Pinpoint the cell where the given text exists, returning its [X, Y] midpoint coordinate. 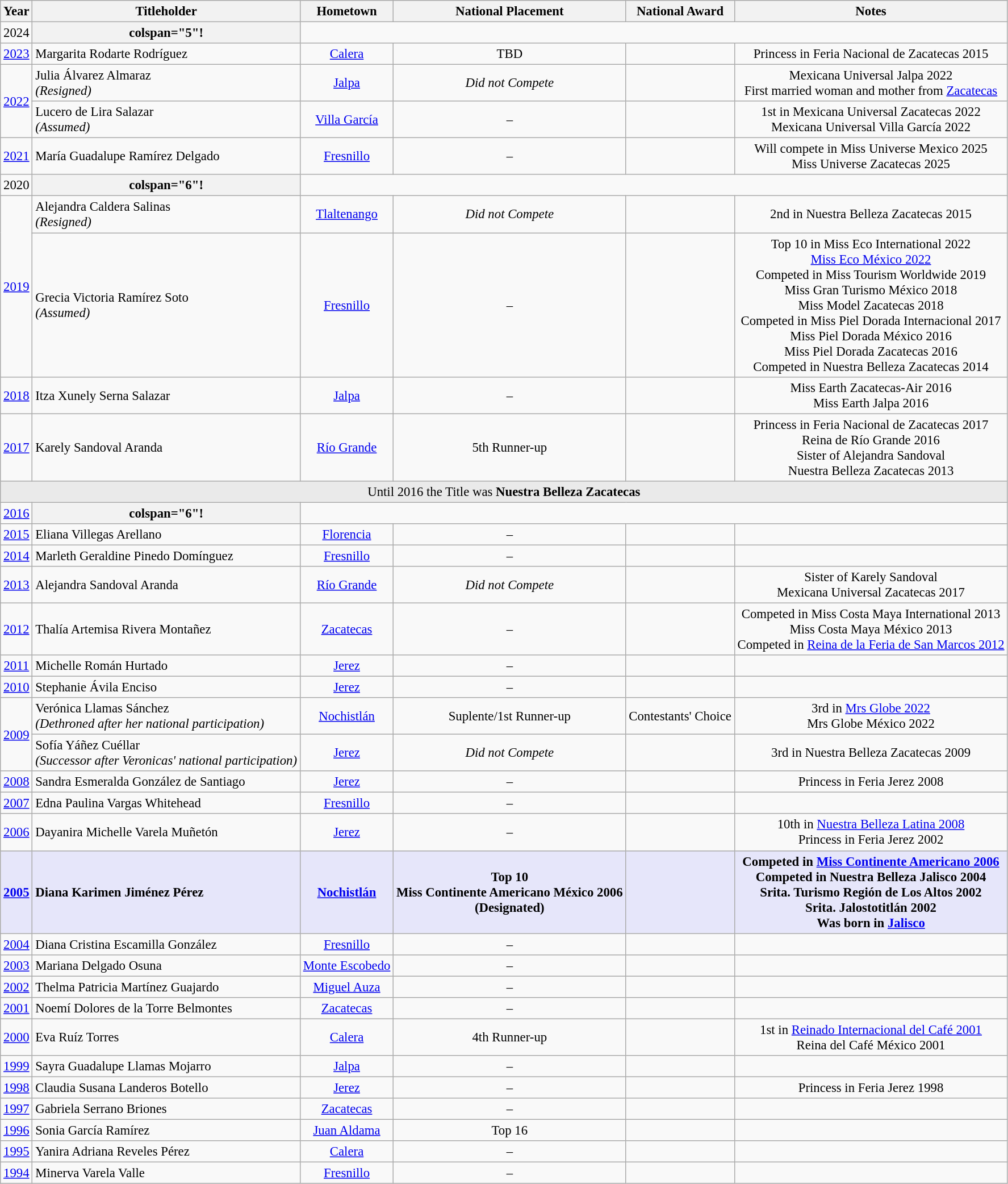
10th in Nuestra Belleza Latina 2008Princess in Feria Jerez 2002 [871, 833]
1995 [16, 1152]
TBD [510, 54]
3rd in Mrs Globe 2022Mrs Globe México 2022 [871, 716]
2006 [16, 833]
4th Runner-up [510, 1037]
2021 [16, 157]
Monte Escobedo [346, 965]
Contestants' Choice [680, 716]
Sonia García Ramírez [166, 1131]
Top 10Miss Continente Americano México 2006(Designated) [510, 892]
2003 [16, 965]
Stephanie Ávila Enciso [166, 687]
National Placement [510, 11]
2002 [16, 987]
Hometown [346, 11]
2001 [16, 1008]
1994 [16, 1173]
National Award [680, 11]
Until 2016 the Title was Nuestra Belleza Zacatecas [504, 491]
Michelle Román Hurtado [166, 666]
Princess in Feria Nacional de Zacatecas 2015 [871, 54]
Sandra Esmeralda González de Santiago [166, 782]
1998 [16, 1087]
Grecia Victoria Ramírez Soto(Assumed) [166, 305]
Thalía Artemisa Rivera Montañez [166, 629]
2019 [16, 286]
2016 [16, 513]
1st in Reinado Internacional del Café 2001Reina del Café México 2001 [871, 1037]
Verónica Llamas Sánchez(Dethroned after her national participation) [166, 716]
1st in Mexicana Universal Zacatecas 2022Mexicana Universal Villa García 2022 [871, 119]
Sofía Yáñez Cuéllar(Successor after Veronicas' national participation) [166, 753]
2009 [16, 734]
Princess in Feria Nacional de Zacatecas 2017Reina de Río Grande 2016Sister of Alejandra SandovalNuestra Belleza Zacatecas 2013 [871, 448]
Sayra Guadalupe Llamas Mojarro [166, 1066]
Eva Ruíz Torres [166, 1037]
Dayanira Michelle Varela Muñetón [166, 833]
Alejandra Sandoval Aranda [166, 585]
Villa García [346, 119]
Lucero de Lira Salazar(Assumed) [166, 119]
Gabriela Serrano Briones [166, 1109]
2012 [16, 629]
Miguel Auza [346, 987]
2017 [16, 448]
2013 [16, 585]
Florencia [346, 535]
2020 [16, 186]
2024 [16, 33]
Juan Aldama [346, 1131]
Julia Álvarez Almaraz(Resigned) [166, 83]
Princess in Feria Jerez 1998 [871, 1087]
María Guadalupe Ramírez Delgado [166, 157]
Minerva Varela Valle [166, 1173]
1999 [16, 1066]
Diana Karimen Jiménez Pérez [166, 892]
Top 16 [510, 1131]
2015 [16, 535]
Miss Earth Zacatecas-Air 2016Miss Earth Jalpa 2016 [871, 395]
Mexicana Universal Jalpa 2022First married woman and mother from Zacatecas [871, 83]
Year [16, 11]
2004 [16, 944]
Diana Cristina Escamilla González [166, 944]
Notes [871, 11]
Karely Sandoval Aranda [166, 448]
Tlaltenango [346, 215]
3rd in Nuestra Belleza Zacatecas 2009 [871, 753]
2007 [16, 803]
2018 [16, 395]
2008 [16, 782]
Competed in Miss Costa Maya International 2013Miss Costa Maya México 2013Competed in Reina de la Feria de San Marcos 2012 [871, 629]
Edna Paulina Vargas Whitehead [166, 803]
1996 [16, 1131]
Yanira Adriana Reveles Pérez [166, 1152]
Suplente/1st Runner-up [510, 716]
Claudia Susana Landeros Botello [166, 1087]
Eliana Villegas Arellano [166, 535]
2022 [16, 101]
2023 [16, 54]
Itza Xunely Serna Salazar [166, 395]
2000 [16, 1037]
Princess in Feria Jerez 2008 [871, 782]
Noemí Dolores de la Torre Belmontes [166, 1008]
Marleth Geraldine Pinedo Domínguez [166, 556]
Margarita Rodarte Rodríguez [166, 54]
Titleholder [166, 11]
2010 [16, 687]
Mariana Delgado Osuna [166, 965]
2011 [16, 666]
5th Runner-up [510, 448]
2nd in Nuestra Belleza Zacatecas 2015 [871, 215]
2014 [16, 556]
Thelma Patricia Martínez Guajardo [166, 987]
Alejandra Caldera Salinas(Resigned) [166, 215]
2005 [16, 892]
1997 [16, 1109]
Sister of Karely SandovalMexicana Universal Zacatecas 2017 [871, 585]
colspan="5"! [166, 33]
Will compete in Miss Universe Mexico 2025Miss Universe Zacatecas 2025 [871, 157]
